Find where the given text appears and provide that cell's center as [X, Y] coordinate. 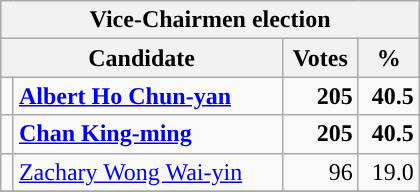
Chan King-ming [148, 134]
Vice-Chairmen election [210, 20]
Candidate [142, 58]
% [388, 58]
96 [320, 172]
Votes [320, 58]
Albert Ho Chun-yan [148, 96]
Zachary Wong Wai-yin [148, 172]
19.0 [388, 172]
